Scan for the cell matching the given text and deliver its (x, y) coordinate at center. 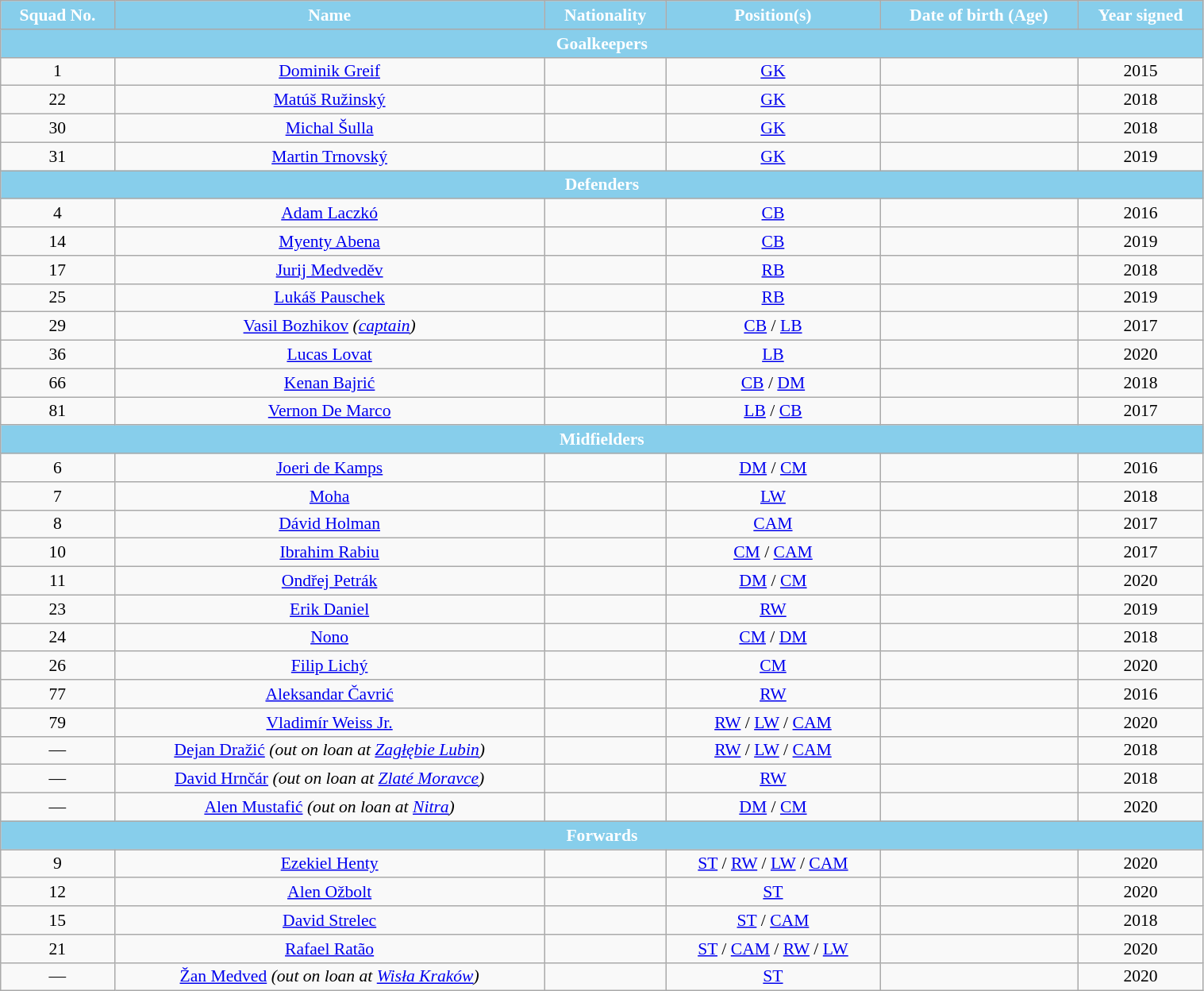
CB / LB (773, 326)
4 (57, 214)
LB / CB (773, 411)
Jurij Medveděv (329, 270)
Vernon De Marco (329, 411)
Vasil Bozhikov (captain) (329, 326)
2015 (1141, 71)
CM / CAM (773, 553)
17 (57, 270)
CM / DM (773, 638)
Filip Lichý (329, 666)
CM (773, 666)
81 (57, 411)
ST / CAM / RW / LW (773, 949)
8 (57, 524)
Goalkeepers (602, 44)
Matúš Ružinský (329, 100)
66 (57, 383)
Adam Laczkó (329, 214)
36 (57, 355)
Kenan Bajrić (329, 383)
6 (57, 468)
LW (773, 496)
Erik Daniel (329, 609)
Joeri de Kamps (329, 468)
26 (57, 666)
30 (57, 129)
22 (57, 100)
Michal Šulla (329, 129)
14 (57, 241)
Alen Ožbolt (329, 893)
ST / CAM (773, 920)
Ezekiel Henty (329, 864)
Alen Mustafić (out on loan at Nitra) (329, 808)
12 (57, 893)
Lucas Lovat (329, 355)
Year signed (1141, 15)
Nationality (605, 15)
24 (57, 638)
Moha (329, 496)
Ibrahim Rabiu (329, 553)
23 (57, 609)
Aleksandar Čavrić (329, 694)
ST / RW / LW / CAM (773, 864)
15 (57, 920)
79 (57, 723)
LB (773, 355)
Position(s) (773, 15)
Defenders (602, 185)
Myenty Abena (329, 241)
29 (57, 326)
Ondřej Petrák (329, 581)
Squad No. (57, 15)
11 (57, 581)
21 (57, 949)
David Hrnčár (out on loan at Zlaté Moravce) (329, 779)
10 (57, 553)
Midfielders (602, 440)
CB / DM (773, 383)
7 (57, 496)
Martin Trnovský (329, 156)
Name (329, 15)
Dominik Greif (329, 71)
Forwards (602, 835)
Nono (329, 638)
CAM (773, 524)
Lukáš Pauschek (329, 298)
Vladimír Weiss Jr. (329, 723)
9 (57, 864)
31 (57, 156)
Date of birth (Age) (979, 15)
Dejan Dražić (out on loan at Zagłębie Lubin) (329, 750)
Rafael Ratão (329, 949)
77 (57, 694)
1 (57, 71)
David Strelec (329, 920)
25 (57, 298)
Dávid Holman (329, 524)
Žan Medved (out on loan at Wisła Kraków) (329, 977)
